Extract the [x, y] coordinate from the center of the cell holding the provided text.  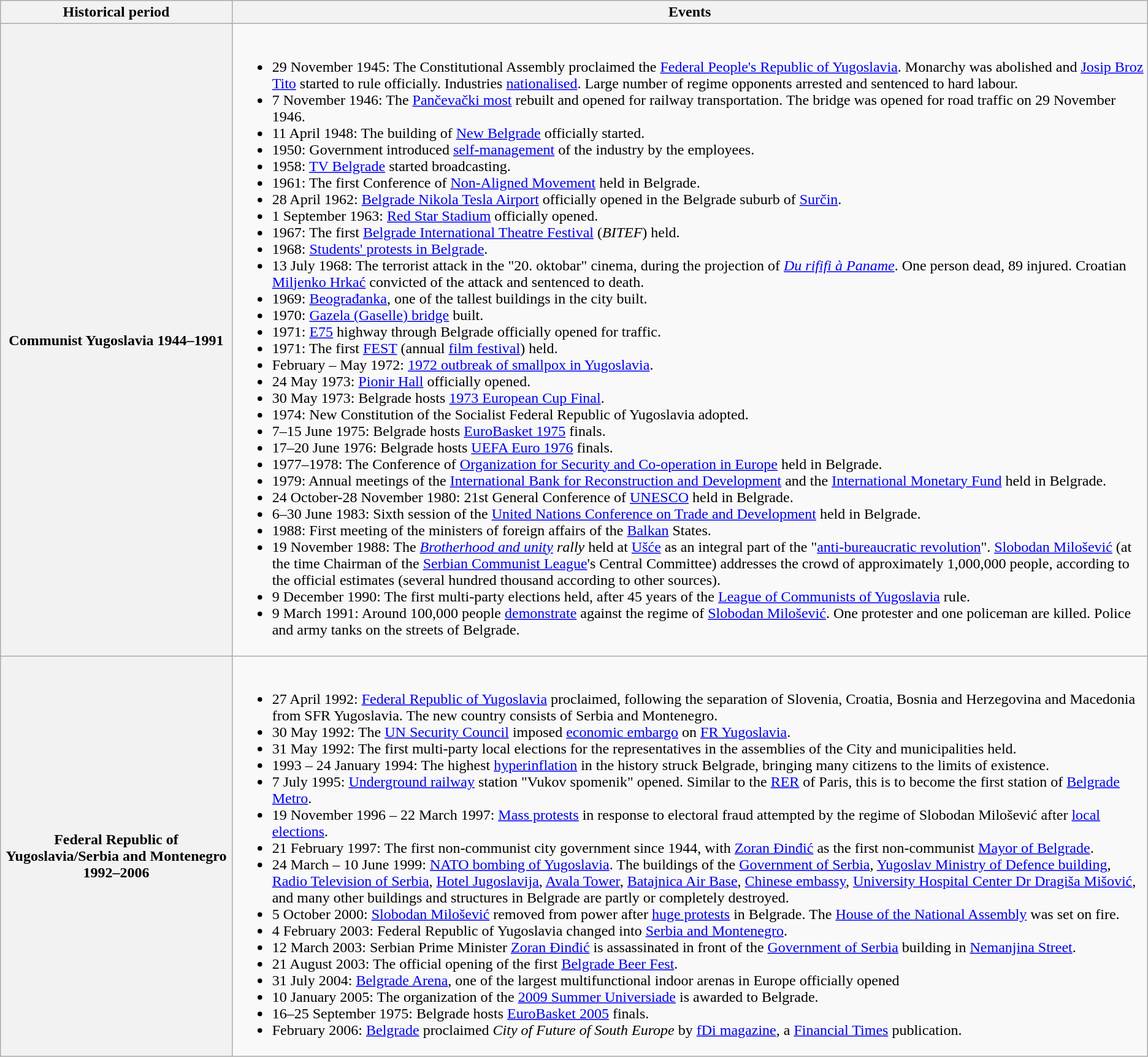
Historical period [117, 12]
Federal Republic of Yugoslavia/Serbia and Montenegro 1992–2006 [117, 856]
Events [689, 12]
Communist Yugoslavia 1944–1991 [117, 340]
